Provide the (X, Y) coordinate of the cell's center where the given text is located.  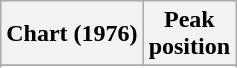
Peakposition (189, 34)
Chart (1976) (72, 34)
